Return (X, Y) of the center of cell containing provided text 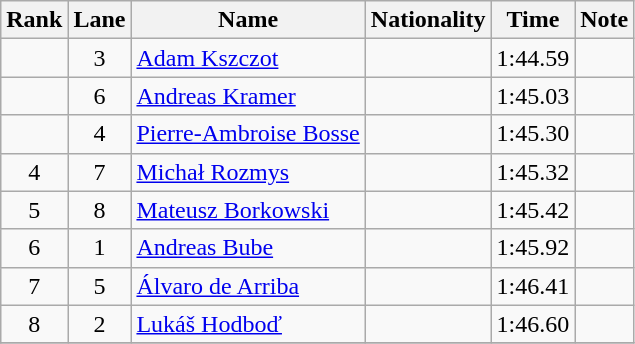
Pierre-Ambroise Bosse (248, 134)
Adam Kszczot (248, 58)
Andreas Kramer (248, 96)
1:45.03 (533, 96)
1:44.59 (533, 58)
1:46.60 (533, 324)
2 (100, 324)
Andreas Bube (248, 248)
1:45.30 (533, 134)
Michał Rozmys (248, 172)
Lukáš Hodboď (248, 324)
Álvaro de Arriba (248, 286)
1:45.92 (533, 248)
Nationality (428, 20)
1:45.42 (533, 210)
Time (533, 20)
Lane (100, 20)
1:45.32 (533, 172)
Rank (34, 20)
Name (248, 20)
1:46.41 (533, 286)
1 (100, 248)
Note (604, 20)
Mateusz Borkowski (248, 210)
3 (100, 58)
